Return [X, Y] of the center of cell containing provided text 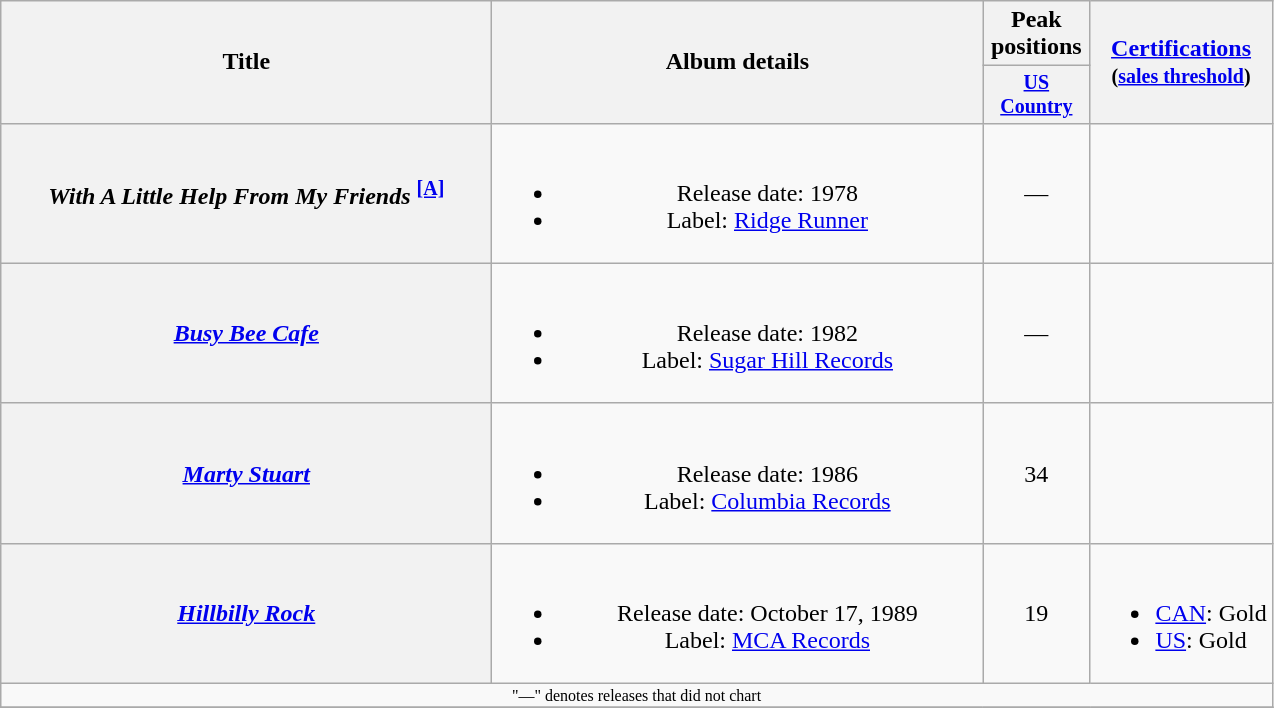
Release date: 1982Label: Sugar Hill Records [738, 333]
Certifications(sales threshold) [1181, 62]
Peak positions [1036, 34]
Busy Bee Cafe [246, 333]
CAN: GoldUS: Gold [1181, 613]
"—" denotes releases that did not chart [637, 696]
Hillbilly Rock [246, 613]
Release date: October 17, 1989Label: MCA Records [738, 613]
Album details [738, 62]
Title [246, 62]
34 [1036, 473]
19 [1036, 613]
Release date: 1986Label: Columbia Records [738, 473]
US Country [1036, 94]
Marty Stuart [246, 473]
Release date: 1978Label: Ridge Runner [738, 193]
With A Little Help From My Friends [A] [246, 193]
